Provide the (x, y) coordinate of the cell's center where the given text is located.  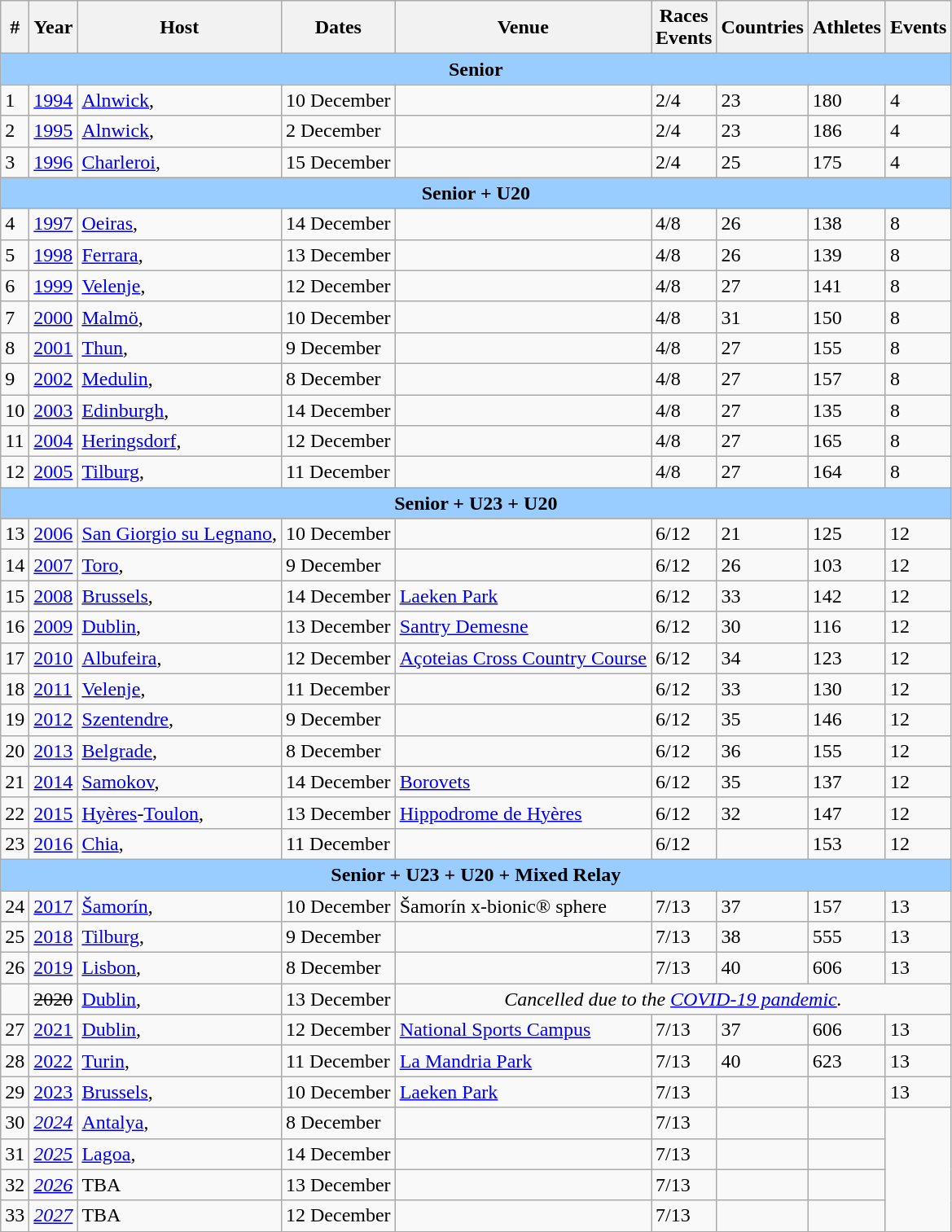
2006 (54, 534)
Lisbon, (179, 968)
Thun, (179, 348)
2026 (54, 1185)
165 (847, 441)
Edinburgh, (179, 410)
Charleroi, (179, 162)
Senior + U20 (476, 193)
Antalya, (179, 1123)
Açoteias Cross Country Course (523, 658)
Ferrara, (179, 255)
Events (918, 28)
34 (762, 658)
Samokov, (179, 782)
2013 (54, 751)
Year (54, 28)
1995 (54, 131)
2021 (54, 1030)
Turin, (179, 1061)
Cancelled due to the COVID-19 pandemic. (673, 999)
1999 (54, 286)
Szentendre, (179, 720)
2025 (54, 1154)
2005 (54, 472)
2027 (54, 1216)
123 (847, 658)
22 (15, 813)
135 (847, 410)
175 (847, 162)
Malmö, (179, 317)
Senior + U23 + U20 (476, 503)
555 (847, 937)
116 (847, 627)
186 (847, 131)
103 (847, 565)
1 (15, 100)
Venue (523, 28)
Chia, (179, 844)
164 (847, 472)
Borovets (523, 782)
11 (15, 441)
17 (15, 658)
6 (15, 286)
2004 (54, 441)
1997 (54, 224)
10 (15, 410)
Hippodrome de Hyères (523, 813)
Dates (338, 28)
Oeiras, (179, 224)
139 (847, 255)
7 (15, 317)
2009 (54, 627)
2018 (54, 937)
19 (15, 720)
2007 (54, 565)
Belgrade, (179, 751)
2016 (54, 844)
150 (847, 317)
National Sports Campus (523, 1030)
# (15, 28)
Athletes (847, 28)
28 (15, 1061)
9 (15, 379)
20 (15, 751)
Host (179, 28)
36 (762, 751)
2022 (54, 1061)
147 (847, 813)
142 (847, 596)
146 (847, 720)
La Mandria Park (523, 1061)
Albufeira, (179, 658)
2008 (54, 596)
Heringsdorf, (179, 441)
2024 (54, 1123)
Senior (476, 69)
24 (15, 906)
38 (762, 937)
1996 (54, 162)
2001 (54, 348)
2020 (54, 999)
2 December (338, 131)
623 (847, 1061)
14 (15, 565)
180 (847, 100)
Santry Demesne (523, 627)
2014 (54, 782)
2019 (54, 968)
3 (15, 162)
2002 (54, 379)
141 (847, 286)
2000 (54, 317)
Toro, (179, 565)
16 (15, 627)
Lagoa, (179, 1154)
Countries (762, 28)
San Giorgio su Legnano, (179, 534)
15 (15, 596)
15 December (338, 162)
Senior + U23 + U20 + Mixed Relay (476, 875)
Medulin, (179, 379)
130 (847, 689)
2023 (54, 1092)
Šamorín x-bionic® sphere (523, 906)
138 (847, 224)
18 (15, 689)
1998 (54, 255)
2 (15, 131)
2011 (54, 689)
RacesEvents (684, 28)
153 (847, 844)
5 (15, 255)
2012 (54, 720)
2015 (54, 813)
137 (847, 782)
Hyères-Toulon, (179, 813)
Šamorín, (179, 906)
1994 (54, 100)
2003 (54, 410)
2017 (54, 906)
125 (847, 534)
29 (15, 1092)
2010 (54, 658)
